Output the (X, Y) coordinate of the center of the cell containing the given text.  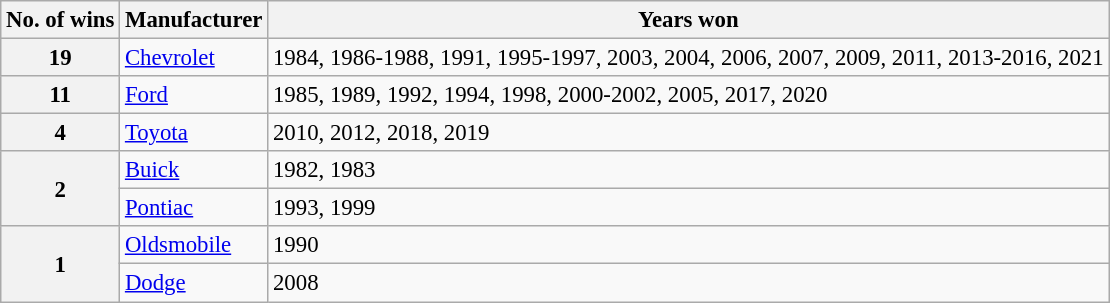
Oldsmobile (194, 245)
11 (60, 95)
2010, 2012, 2018, 2019 (688, 133)
Manufacturer (194, 20)
Chevrolet (194, 58)
1982, 1983 (688, 170)
Pontiac (194, 208)
2008 (688, 283)
Toyota (194, 133)
Dodge (194, 283)
1 (60, 264)
Ford (194, 95)
Buick (194, 170)
1990 (688, 245)
Years won (688, 20)
1993, 1999 (688, 208)
No. of wins (60, 20)
1985, 1989, 1992, 1994, 1998, 2000-2002, 2005, 2017, 2020 (688, 95)
19 (60, 58)
2 (60, 188)
1984, 1986-1988, 1991, 1995-1997, 2003, 2004, 2006, 2007, 2009, 2011, 2013-2016, 2021 (688, 58)
4 (60, 133)
